For the text-containing cell, return its midpoint in [X, Y] coordinate format. 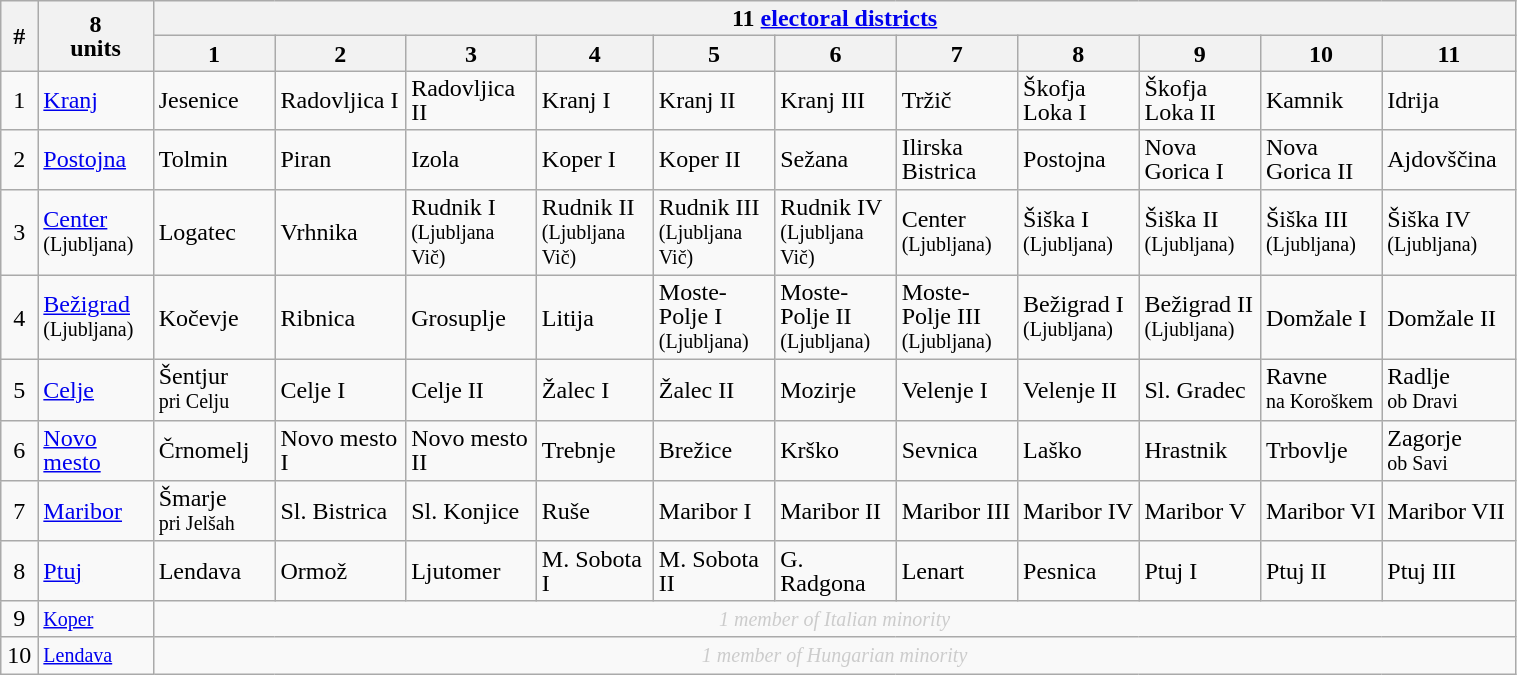
Ptuj II [1320, 570]
Novo mesto I [340, 450]
Maribor VI [1320, 512]
Celje II [472, 390]
Šiška IV(Ljubljana) [1449, 232]
Ajdovščina [1449, 160]
M. Sobota I [594, 570]
1 member of Hungarian minority [834, 656]
Kranj [96, 100]
Škofja Loka I [1078, 100]
Lenart [956, 570]
Maribor III [956, 512]
Šentjurpri Celju [214, 390]
Tolmin [214, 160]
11 electoral districts [834, 18]
Šiška II(Ljubljana) [1200, 232]
Šmarjepri Jelšah [214, 512]
Trebnje [594, 450]
Litija [594, 318]
Ribnica [340, 318]
Škofja Loka II [1200, 100]
Maribor VII [1449, 512]
Radovljica I [340, 100]
Vrhnika [340, 232]
Krško [836, 450]
Moste-Polje II(Ljubljana) [836, 318]
Pesnica [1078, 570]
Bežigrad II(Ljubljana) [1200, 318]
Sežana [836, 160]
Rudnik IV(Ljubljana Vič) [836, 232]
Jesenice [214, 100]
Domžale I [1320, 318]
Kranj II [714, 100]
Bežigrad(Ljubljana) [96, 318]
Kočevje [214, 318]
Maribor [96, 512]
1 member of Italian minority [834, 618]
Nova Gorica I [1200, 160]
Bežigrad I(Ljubljana) [1078, 318]
Laško [1078, 450]
Zagorjeob Savi [1449, 450]
Rudnik I(Ljubljana Vič) [472, 232]
Radljeob Dravi [1449, 390]
Ormož [340, 570]
Domžale II [1449, 318]
Sl. Gradec [1200, 390]
Moste-Polje I(Ljubljana) [714, 318]
Koper II [714, 160]
Tržič [956, 100]
Novo mesto [96, 450]
Ptuj [96, 570]
Žalec I [594, 390]
Maribor II [836, 512]
Maribor V [1200, 512]
Kamnik [1320, 100]
Piran [340, 160]
Kranj I [594, 100]
Maribor IV [1078, 512]
Kranj III [836, 100]
Sl. Bistrica [340, 512]
Ruše [594, 512]
Trbovlje [1320, 450]
Šiška III(Ljubljana) [1320, 232]
Celje [96, 390]
Mozirje [836, 390]
Logatec [214, 232]
Nova Gorica II [1320, 160]
# [20, 36]
Koper [96, 618]
Črnomelj [214, 450]
Koper I [594, 160]
Velenje I [956, 390]
Rudnik III(Ljubljana Vič) [714, 232]
Žalec II [714, 390]
Moste-Polje III(Ljubljana) [956, 318]
Ptuj I [1200, 570]
Celje I [340, 390]
8units [96, 36]
Rudnik II(Ljubljana Vič) [594, 232]
Ravnena Koroškem [1320, 390]
Sevnica [956, 450]
Novo mesto II [472, 450]
Grosuplje [472, 318]
Ptuj III [1449, 570]
Sl. Konjice [472, 512]
Maribor I [714, 512]
Velenje II [1078, 390]
Ljutomer [472, 570]
Brežice [714, 450]
Ilirska Bistrica [956, 160]
M. Sobota II [714, 570]
Radovljica II [472, 100]
Hrastnik [1200, 450]
G. Radgona [836, 570]
Idrija [1449, 100]
Izola [472, 160]
11 [1449, 54]
Šiška I(Ljubljana) [1078, 232]
